Return the (X, Y) coordinate for the center point of the cell that contains the specified text.  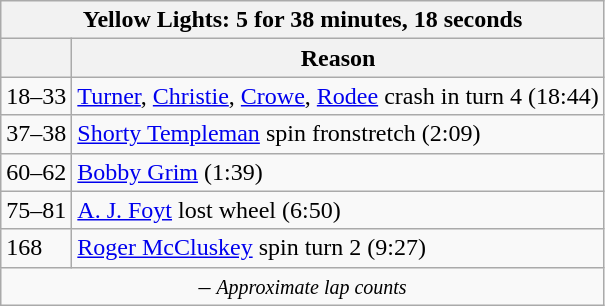
Turner, Christie, Crowe, Rodee crash in turn 4 (18:44) (338, 96)
75–81 (36, 210)
Yellow Lights: 5 for 38 minutes, 18 seconds (303, 20)
168 (36, 248)
37–38 (36, 134)
18–33 (36, 96)
Shorty Templeman spin fronstretch (2:09) (338, 134)
A. J. Foyt lost wheel (6:50) (338, 210)
60–62 (36, 172)
Reason (338, 58)
Bobby Grim (1:39) (338, 172)
– Approximate lap counts (303, 286)
Roger McCluskey spin turn 2 (9:27) (338, 248)
